Return [X, Y] of the center of cell containing provided text 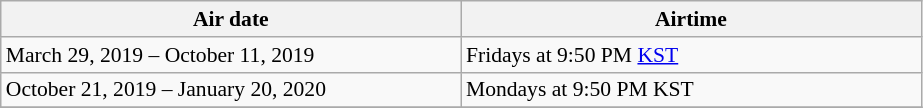
Mondays at 9:50 PM KST [691, 90]
Airtime [691, 19]
October 21, 2019 – January 20, 2020 [231, 90]
March 29, 2019 – October 11, 2019 [231, 55]
Fridays at 9:50 PM KST [691, 55]
Air date [231, 19]
